For the text-containing cell, return its midpoint in (X, Y) coordinate format. 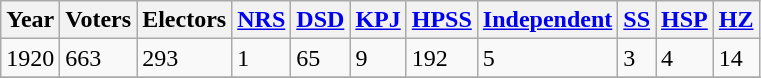
663 (98, 58)
Voters (98, 20)
14 (736, 58)
9 (378, 58)
293 (184, 58)
KPJ (378, 20)
3 (637, 58)
192 (442, 58)
Year (30, 20)
5 (547, 58)
HZ (736, 20)
65 (320, 58)
SS (637, 20)
DSD (320, 20)
4 (685, 58)
Electors (184, 20)
HPSS (442, 20)
HSP (685, 20)
1920 (30, 58)
Independent (547, 20)
NRS (262, 20)
1 (262, 58)
